Detect which cell encompasses the target text, then output its (X, Y) center coordinate. 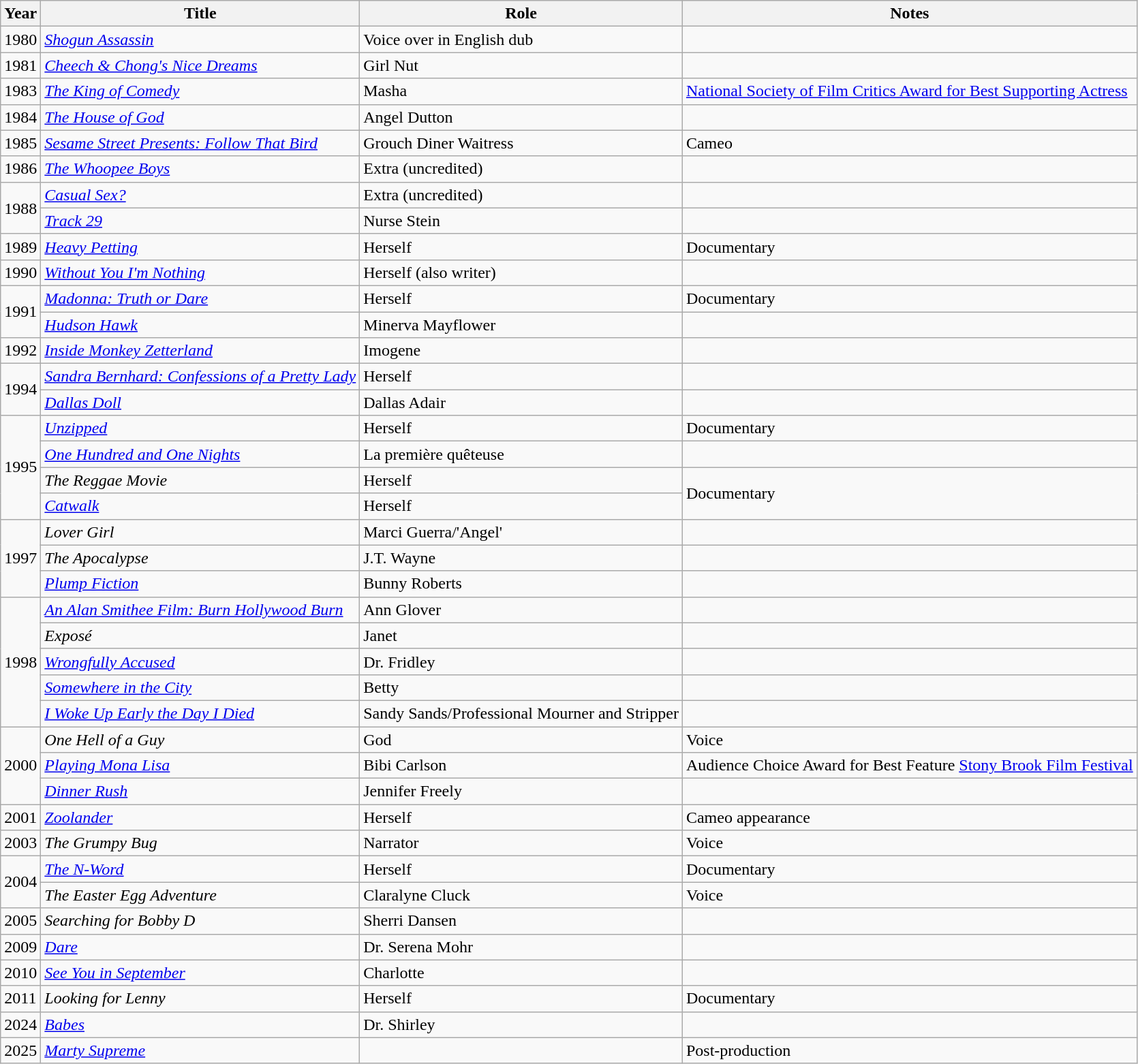
The Grumpy Bug (200, 843)
1980 (20, 40)
Voice over in English dub (521, 40)
Sandra Bernhard: Confessions of a Pretty Lady (200, 377)
1994 (20, 390)
2009 (20, 947)
Marty Supreme (200, 1050)
Post-production (909, 1050)
The House of God (200, 117)
The King of Comedy (200, 91)
One Hundred and One Nights (200, 454)
1984 (20, 117)
Unzipped (200, 428)
2004 (20, 882)
Without You I'm Nothing (200, 272)
Dr. Shirley (521, 1024)
Dallas Doll (200, 403)
God (521, 739)
Imogene (521, 351)
Audience Choice Award for Best Feature Stony Brook Film Festival (909, 766)
Cameo (909, 143)
Cameo appearance (909, 817)
1981 (20, 65)
1998 (20, 661)
Bunny Roberts (521, 584)
Bibi Carlson (521, 766)
Wrongfully Accused (200, 661)
Nurse Stein (521, 221)
One Hell of a Guy (200, 739)
Exposé (200, 636)
2003 (20, 843)
Babes (200, 1024)
Dallas Adair (521, 403)
See You in September (200, 973)
Sandy Sands/Professional Mourner and Stripper (521, 713)
Janet (521, 636)
Zoolander (200, 817)
1991 (20, 311)
Marci Guerra/'Angel' (521, 532)
Year (20, 14)
Cheech & Chong's Nice Dreams (200, 65)
Sherri Dansen (521, 921)
The N-Word (200, 869)
1986 (20, 169)
The Easter Egg Adventure (200, 895)
Inside Monkey Zetterland (200, 351)
Hudson Hawk (200, 325)
1992 (20, 351)
Title (200, 14)
Playing Mona Lisa (200, 766)
Looking for Lenny (200, 999)
Dinner Rush (200, 792)
Shogun Assassin (200, 40)
The Whoopee Boys (200, 169)
1983 (20, 91)
Casual Sex? (200, 195)
Betty (521, 687)
1997 (20, 558)
An Alan Smithee Film: Burn Hollywood Burn (200, 610)
Ann Glover (521, 610)
2025 (20, 1050)
1995 (20, 467)
Grouch Diner Waitress (521, 143)
1990 (20, 272)
Angel Dutton (521, 117)
National Society of Film Critics Award for Best Supporting Actress (909, 91)
Notes (909, 14)
Narrator (521, 843)
Lover Girl (200, 532)
Role (521, 14)
Searching for Bobby D (200, 921)
Herself (also writer) (521, 272)
Madonna: Truth or Dare (200, 298)
2001 (20, 817)
Dr. Fridley (521, 661)
2011 (20, 999)
Somewhere in the City (200, 687)
Charlotte (521, 973)
I Woke Up Early the Day I Died (200, 713)
2005 (20, 921)
2010 (20, 973)
The Apocalypse (200, 558)
Masha (521, 91)
Dare (200, 947)
Heavy Petting (200, 247)
1985 (20, 143)
Dr. Serena Mohr (521, 947)
Claralyne Cluck (521, 895)
The Reggae Movie (200, 480)
1989 (20, 247)
1988 (20, 208)
Sesame Street Presents: Follow That Bird (200, 143)
Girl Nut (521, 65)
Plump Fiction (200, 584)
2024 (20, 1024)
Track 29 (200, 221)
2000 (20, 765)
Catwalk (200, 506)
La première quêteuse (521, 454)
Minerva Mayflower (521, 325)
J.T. Wayne (521, 558)
Jennifer Freely (521, 792)
